Return [X, Y] of the center of cell containing provided text 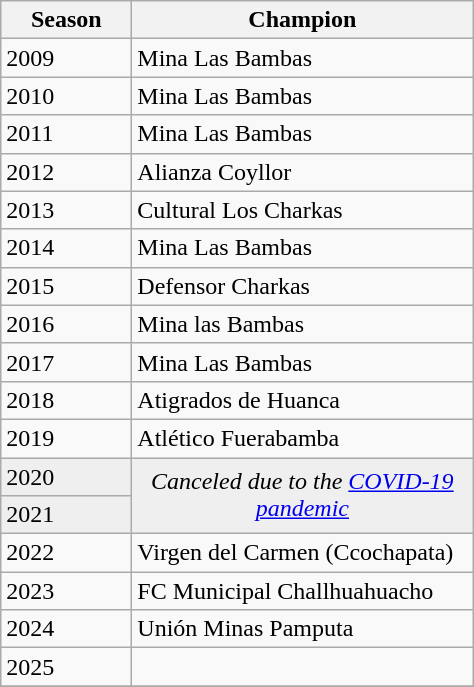
Mina las Bambas [302, 324]
2017 [66, 362]
Atigrados de Huanca [302, 400]
2014 [66, 248]
FC Municipal Challhuahuacho [302, 591]
2012 [66, 172]
2020 [66, 477]
2018 [66, 400]
2015 [66, 286]
Cultural Los Charkas [302, 210]
2013 [66, 210]
2019 [66, 438]
Season [66, 20]
Champion [302, 20]
2016 [66, 324]
2023 [66, 591]
2009 [66, 58]
2010 [66, 96]
2011 [66, 134]
2021 [66, 515]
Canceled due to the COVID-19 pandemic [302, 496]
Defensor Charkas [302, 286]
2025 [66, 667]
Alianza Coyllor [302, 172]
2024 [66, 629]
Unión Minas Pamputa [302, 629]
Atlético Fuerabamba [302, 438]
Virgen del Carmen (Ccochapata) [302, 553]
2022 [66, 553]
